Provide the (X, Y) coordinate of the cell's center where the given text is located.  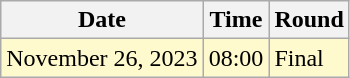
Final (309, 58)
November 26, 2023 (102, 58)
Round (309, 20)
Date (102, 20)
Time (236, 20)
08:00 (236, 58)
